For the text-containing cell, return its midpoint in [x, y] coordinate format. 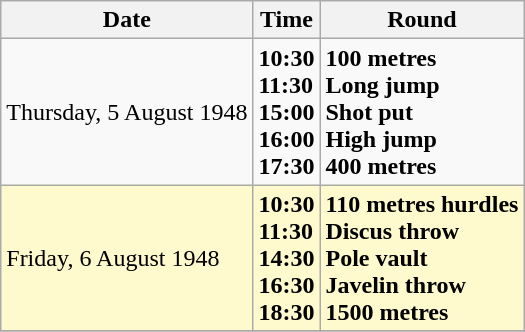
Time [286, 20]
110 metres hurdlesDiscus throwPole vaultJavelin throw1500 metres [422, 258]
10:3011:3014:3016:3018:30 [286, 258]
Thursday, 5 August 1948 [127, 112]
Friday, 6 August 1948 [127, 258]
10:3011:3015:0016:0017:30 [286, 112]
Round [422, 20]
Date [127, 20]
100 metresLong jumpShot putHigh jump400 metres [422, 112]
